Capture the cell that displays the provided text and extract its (X, Y) central coordinate. 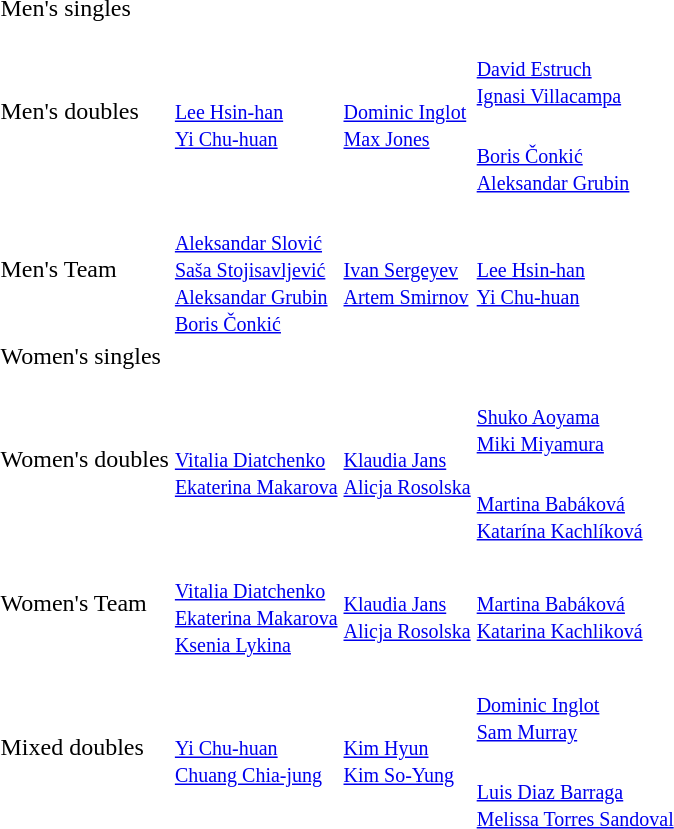
Aleksandar SlovićSaša StojisavljevićAleksandar GrubinBoris Čonkić (256, 269)
Vitalia DiatchenkoEkaterina Makarova (256, 460)
Vitalia DiatchenkoEkaterina MakarovaKsenia Lykina (256, 604)
Lee Hsin-hanYi Chu-huan (256, 112)
Ivan SergeyevArtem Smirnov (407, 269)
Dominic InglotMax Jones (407, 112)
